Extract the (x, y) coordinate from the center of the cell holding the provided text.  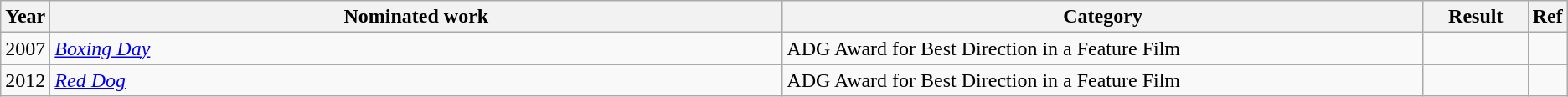
2012 (25, 80)
Boxing Day (416, 48)
Year (25, 17)
Ref (1548, 17)
2007 (25, 48)
Result (1476, 17)
Red Dog (416, 80)
Nominated work (416, 17)
Category (1103, 17)
